Locate the cell with the specified text and output its [x, y] center coordinate. 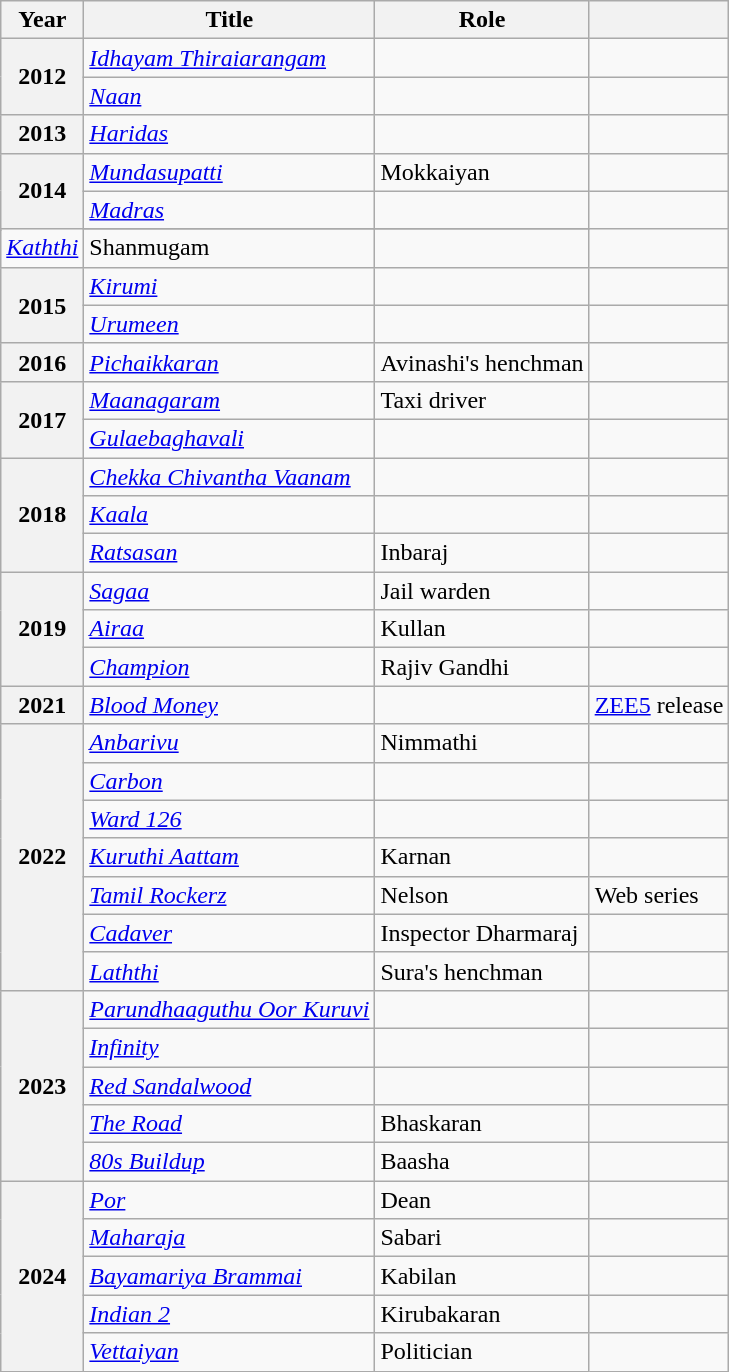
Inspector Dharmaraj [482, 933]
Haridas [230, 134]
80s Buildup [230, 1162]
Year [42, 20]
2024 [42, 1276]
Por [230, 1200]
Maanagaram [230, 400]
Cadaver [230, 933]
ZEE5 release [659, 705]
Sura's henchman [482, 971]
Web series [659, 895]
Kuruthi Aattam [230, 857]
Ratsasan [230, 553]
Inbaraj [482, 553]
Baasha [482, 1162]
Chekka Chivantha Vaanam [230, 477]
Vettaiyan [230, 1352]
Nelson [482, 895]
Kaala [230, 515]
Tamil Rockerz [230, 895]
Shanmugam [230, 248]
2012 [42, 77]
Politician [482, 1352]
Rajiv Gandhi [482, 667]
Parundhaaguthu Oor Kuruvi [230, 1009]
Taxi driver [482, 400]
Anbarivu [230, 743]
2017 [42, 419]
Blood Money [230, 705]
Mokkaiyan [482, 172]
Laththi [230, 971]
Pichaikkaran [230, 362]
Nimmathi [482, 743]
Kaththi [42, 248]
Urumeen [230, 324]
Sabari [482, 1238]
Infinity [230, 1047]
2022 [42, 857]
Jail warden [482, 591]
Kirubakaran [482, 1314]
Champion [230, 667]
Role [482, 20]
Maharaja [230, 1238]
Idhayam Thiraiarangam [230, 58]
Sagaa [230, 591]
2019 [42, 629]
Gulaebaghavali [230, 438]
Karnan [482, 857]
Kirumi [230, 286]
Mundasupatti [230, 172]
Airaa [230, 629]
2014 [42, 191]
Kullan [482, 629]
Bhaskaran [482, 1124]
2018 [42, 515]
2016 [42, 362]
Naan [230, 96]
2021 [42, 705]
The Road [230, 1124]
Madras [230, 210]
Indian 2 [230, 1314]
2015 [42, 305]
2023 [42, 1085]
2013 [42, 134]
Ward 126 [230, 819]
Bayamariya Brammai [230, 1276]
Dean [482, 1200]
Kabilan [482, 1276]
Title [230, 20]
Carbon [230, 781]
Avinashi's henchman [482, 362]
Red Sandalwood [230, 1085]
